Capture the cell that displays the provided text and extract its [x, y] central coordinate. 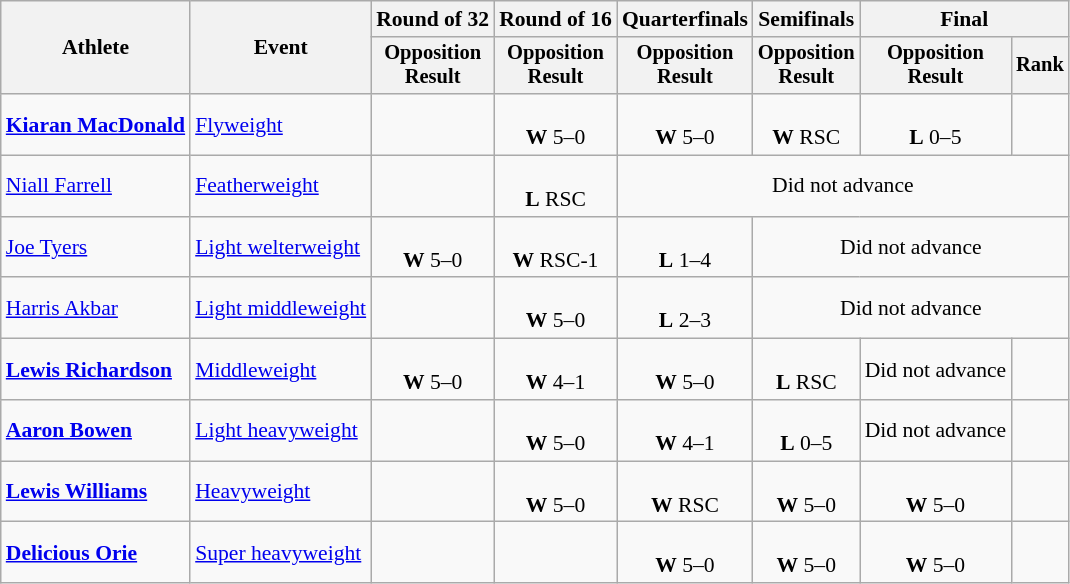
Event [280, 48]
Final [964, 19]
Delicious Orie [96, 552]
Harris Akbar [96, 308]
Heavyweight [280, 492]
Athlete [96, 48]
Round of 32 [432, 19]
Round of 16 [556, 19]
Featherweight [280, 186]
Quarterfinals [685, 19]
Aaron Bowen [96, 430]
W RSC-1 [556, 248]
Lewis Richardson [96, 370]
Rank [1040, 66]
Kiaran MacDonald [96, 124]
Lewis Williams [96, 492]
Light heavyweight [280, 430]
Semifinals [806, 19]
Niall Farrell [96, 186]
Middleweight [280, 370]
L 2–3 [685, 308]
L 1–4 [685, 248]
Flyweight [280, 124]
Joe Tyers [96, 248]
Super heavyweight [280, 552]
Light middleweight [280, 308]
Light welterweight [280, 248]
